Locate the cell with the specified text and output its [x, y] center coordinate. 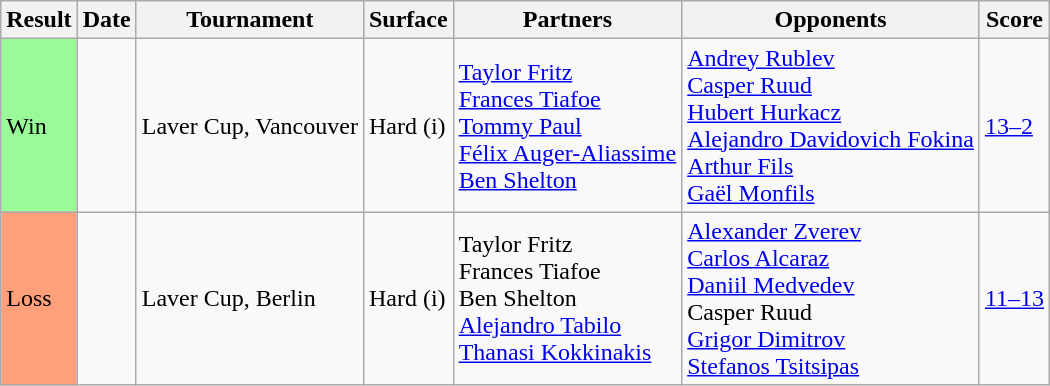
Surface [408, 20]
Laver Cup, Vancouver [250, 126]
Andrey Rublev Casper Ruud Hubert Hurkacz Alejandro Davidovich Fokina Arthur Fils Gaël Monfils [831, 126]
Tournament [250, 20]
Win [39, 126]
11–13 [1014, 298]
Date [106, 20]
Result [39, 20]
13–2 [1014, 126]
Taylor Fritz Frances Tiafoe Ben Shelton Alejandro Tabilo Thanasi Kokkinakis [568, 298]
Taylor Fritz Frances Tiafoe Tommy Paul Félix Auger-Aliassime Ben Shelton [568, 126]
Partners [568, 20]
Laver Cup, Berlin [250, 298]
Alexander Zverev Carlos Alcaraz Daniil Medvedev Casper Ruud Grigor Dimitrov Stefanos Tsitsipas [831, 298]
Loss [39, 298]
Score [1014, 20]
Opponents [831, 20]
